Extract the (x, y) coordinate from the center of the cell holding the provided text.  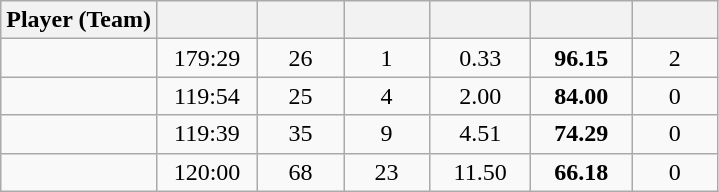
120:00 (206, 172)
23 (387, 172)
2 (675, 58)
25 (301, 96)
74.29 (582, 134)
Player (Team) (79, 20)
119:54 (206, 96)
11.50 (480, 172)
35 (301, 134)
119:39 (206, 134)
96.15 (582, 58)
0.33 (480, 58)
1 (387, 58)
4 (387, 96)
26 (301, 58)
66.18 (582, 172)
9 (387, 134)
2.00 (480, 96)
84.00 (582, 96)
4.51 (480, 134)
68 (301, 172)
179:29 (206, 58)
